Provide the (X, Y) coordinate of the cell's center where the given text is located.  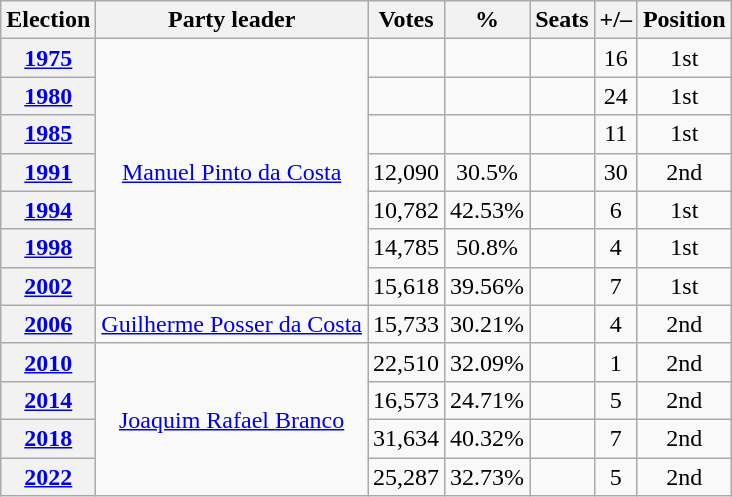
40.32% (488, 438)
12,090 (406, 172)
Election (48, 20)
Votes (406, 20)
10,782 (406, 210)
30 (616, 172)
2022 (48, 477)
22,510 (406, 362)
1998 (48, 248)
% (488, 20)
24 (616, 96)
Guilherme Posser da Costa (232, 324)
15,733 (406, 324)
16 (616, 58)
30.21% (488, 324)
1991 (48, 172)
2006 (48, 324)
2014 (48, 400)
1 (616, 362)
+/– (616, 20)
39.56% (488, 286)
Manuel Pinto da Costa (232, 172)
24.71% (488, 400)
15,618 (406, 286)
Seats (562, 20)
16,573 (406, 400)
32.09% (488, 362)
11 (616, 134)
25,287 (406, 477)
50.8% (488, 248)
2010 (48, 362)
Party leader (232, 20)
Position (684, 20)
32.73% (488, 477)
2018 (48, 438)
31,634 (406, 438)
1994 (48, 210)
2002 (48, 286)
30.5% (488, 172)
1985 (48, 134)
1980 (48, 96)
14,785 (406, 248)
Joaquim Rafael Branco (232, 419)
42.53% (488, 210)
6 (616, 210)
1975 (48, 58)
